Extract the (x, y) coordinate from the center of the cell holding the provided text.  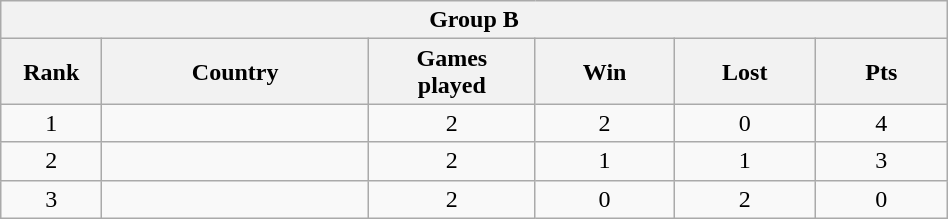
4 (881, 123)
Games played (452, 72)
Rank (52, 72)
Lost (744, 72)
Win (604, 72)
Group B (474, 20)
Country (236, 72)
Pts (881, 72)
